Detect which cell encompasses the target text, then output its [x, y] center coordinate. 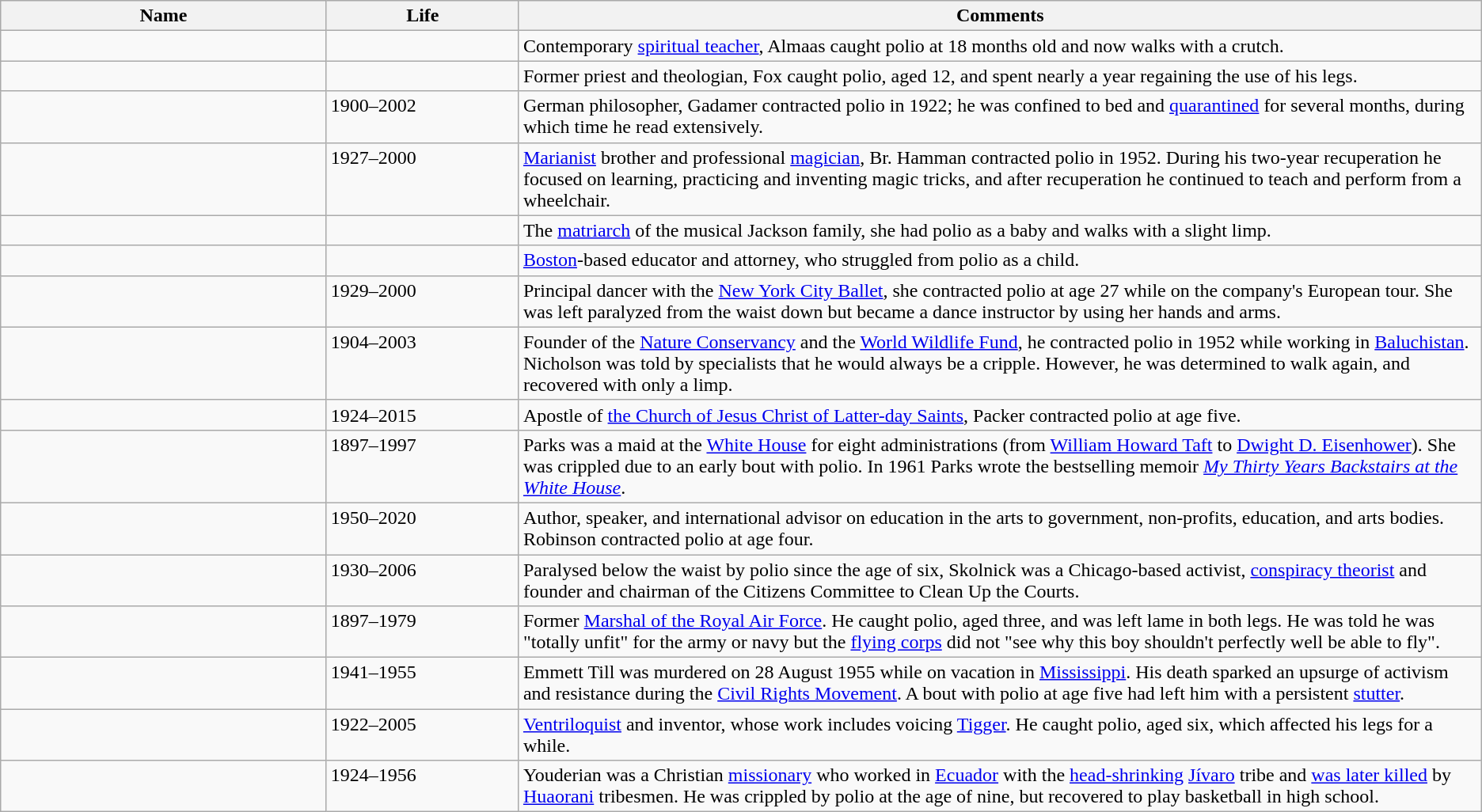
1924–1956 [423, 787]
Apostle of the Church of Jesus Christ of Latter-day Saints, Packer contracted polio at age five. [1000, 415]
Former priest and theologian, Fox caught polio, aged 12, and spent nearly a year regaining the use of his legs. [1000, 76]
1927–2000 [423, 179]
1929–2000 [423, 301]
1897–1979 [423, 632]
1941–1955 [423, 684]
Comments [1000, 16]
Boston-based educator and attorney, who struggled from polio as a child. [1000, 260]
1930–2006 [423, 579]
1950–2020 [423, 529]
Contemporary spiritual teacher, Almaas caught polio at 18 months old and now walks with a crutch. [1000, 46]
The matriarch of the musical Jackson family, she had polio as a baby and walks with a slight limp. [1000, 230]
Life [423, 16]
1904–2003 [423, 363]
Name [163, 16]
1922–2005 [423, 734]
1900–2002 [423, 117]
1897–1997 [423, 466]
1924–2015 [423, 415]
Ventriloquist and inventor, whose work includes voicing Tigger. He caught polio, aged six, which affected his legs for a while. [1000, 734]
